Locate the cell with the specified text and output its (X, Y) center coordinate. 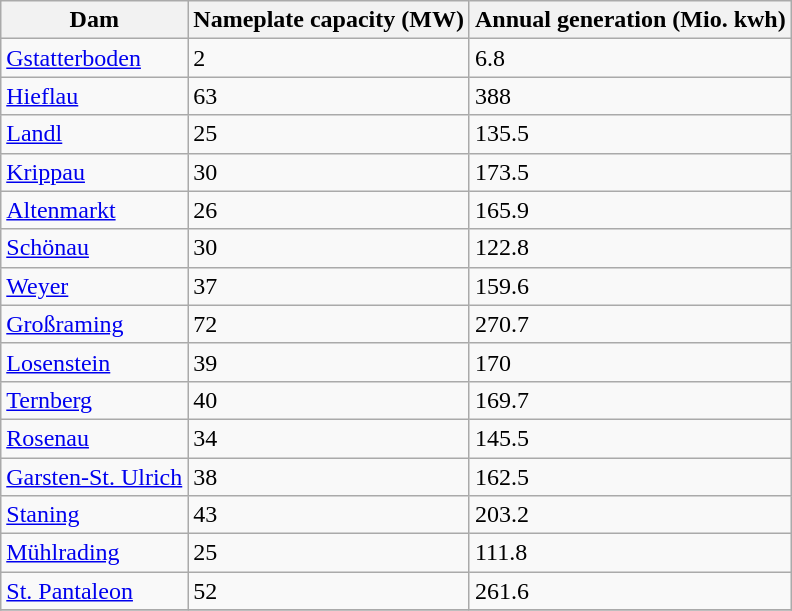
Altenmarkt (94, 210)
40 (329, 400)
159.6 (630, 286)
Gstatterboden (94, 58)
Dam (94, 20)
Großraming (94, 324)
165.9 (630, 210)
37 (329, 286)
Nameplate capacity (MW) (329, 20)
135.5 (630, 134)
2 (329, 58)
63 (329, 96)
Mühlrading (94, 553)
Krippau (94, 172)
52 (329, 591)
Weyer (94, 286)
162.5 (630, 477)
203.2 (630, 515)
Losenstein (94, 362)
Hieflau (94, 96)
72 (329, 324)
169.7 (630, 400)
270.7 (630, 324)
122.8 (630, 248)
39 (329, 362)
145.5 (630, 438)
170 (630, 362)
Schönau (94, 248)
Garsten-St. Ulrich (94, 477)
Ternberg (94, 400)
388 (630, 96)
Annual generation (Mio. kwh) (630, 20)
261.6 (630, 591)
173.5 (630, 172)
43 (329, 515)
34 (329, 438)
Staning (94, 515)
St. Pantaleon (94, 591)
Rosenau (94, 438)
111.8 (630, 553)
Landl (94, 134)
26 (329, 210)
6.8 (630, 58)
38 (329, 477)
